Find where the given text appears and provide that cell's center as [x, y] coordinate. 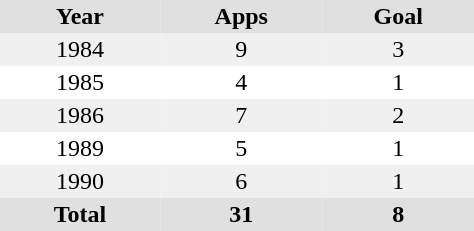
5 [241, 148]
1989 [80, 148]
2 [398, 116]
Year [80, 16]
1984 [80, 50]
Total [80, 214]
7 [241, 116]
8 [398, 214]
Goal [398, 16]
1985 [80, 82]
3 [398, 50]
1990 [80, 182]
9 [241, 50]
4 [241, 82]
31 [241, 214]
Apps [241, 16]
1986 [80, 116]
6 [241, 182]
